For the text-containing cell, return its midpoint in (X, Y) coordinate format. 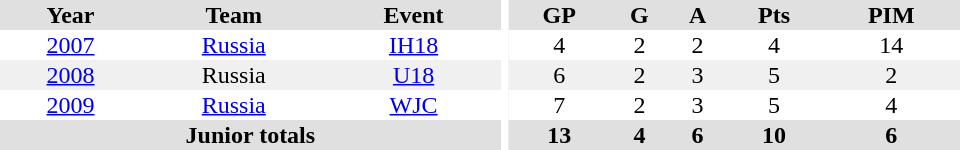
U18 (413, 75)
PIM (892, 15)
Team (234, 15)
IH18 (413, 45)
13 (559, 135)
7 (559, 105)
GP (559, 15)
Year (70, 15)
14 (892, 45)
A (697, 15)
2009 (70, 105)
Event (413, 15)
2007 (70, 45)
10 (774, 135)
G (639, 15)
2008 (70, 75)
Junior totals (250, 135)
Pts (774, 15)
WJC (413, 105)
